Find where the given text appears and provide that cell's center as [x, y] coordinate. 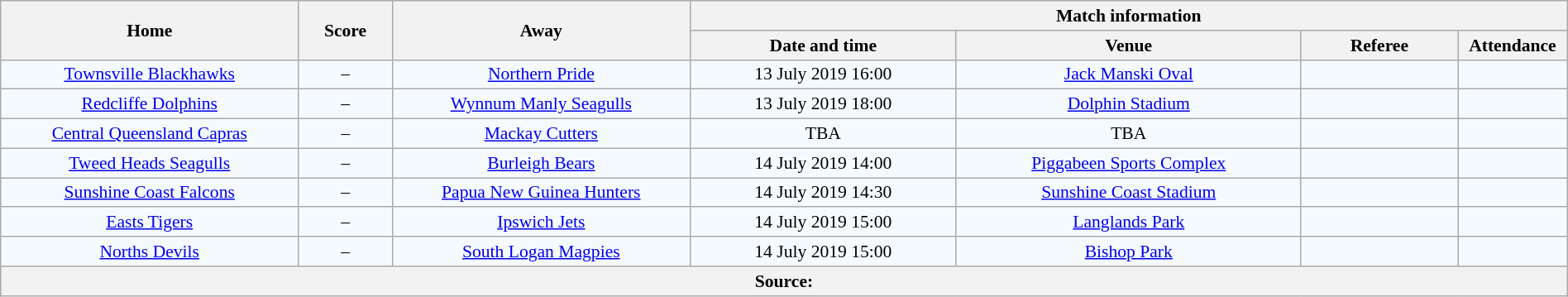
Bishop Park [1128, 251]
Referee [1379, 46]
Papua New Guinea Hunters [541, 193]
Townsville Blackhawks [150, 74]
Sunshine Coast Stadium [1128, 193]
14 July 2019 14:30 [823, 193]
Ipswich Jets [541, 223]
Home [150, 30]
South Logan Magpies [541, 251]
Date and time [823, 46]
Score [346, 30]
Venue [1128, 46]
Sunshine Coast Falcons [150, 193]
Match information [1128, 16]
Central Queensland Capras [150, 134]
13 July 2019 18:00 [823, 104]
Langlands Park [1128, 223]
Wynnum Manly Seagulls [541, 104]
Mackay Cutters [541, 134]
Attendance [1513, 46]
Piggabeen Sports Complex [1128, 163]
Source: [784, 281]
Redcliffe Dolphins [150, 104]
Burleigh Bears [541, 163]
14 July 2019 14:00 [823, 163]
Jack Manski Oval [1128, 74]
13 July 2019 16:00 [823, 74]
Easts Tigers [150, 223]
Tweed Heads Seagulls [150, 163]
Away [541, 30]
Northern Pride [541, 74]
Norths Devils [150, 251]
Dolphin Stadium [1128, 104]
